Return (x, y) of the center of cell containing provided text 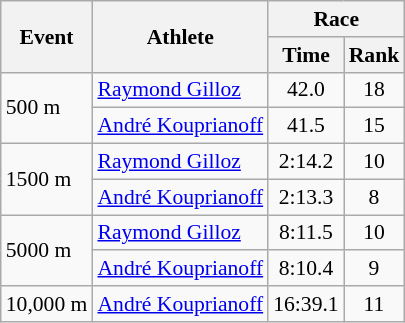
Event (47, 36)
8:10.4 (306, 269)
Time (306, 55)
5000 m (47, 250)
Rank (374, 55)
500 m (47, 108)
41.5 (306, 126)
42.0 (306, 90)
11 (374, 304)
16:39.1 (306, 304)
10,000 m (47, 304)
Athlete (180, 36)
8:11.5 (306, 233)
18 (374, 90)
9 (374, 269)
Race (336, 19)
1500 m (47, 180)
8 (374, 197)
2:14.2 (306, 162)
15 (374, 126)
2:13.3 (306, 197)
